For the text-containing cell, return its midpoint in (X, Y) coordinate format. 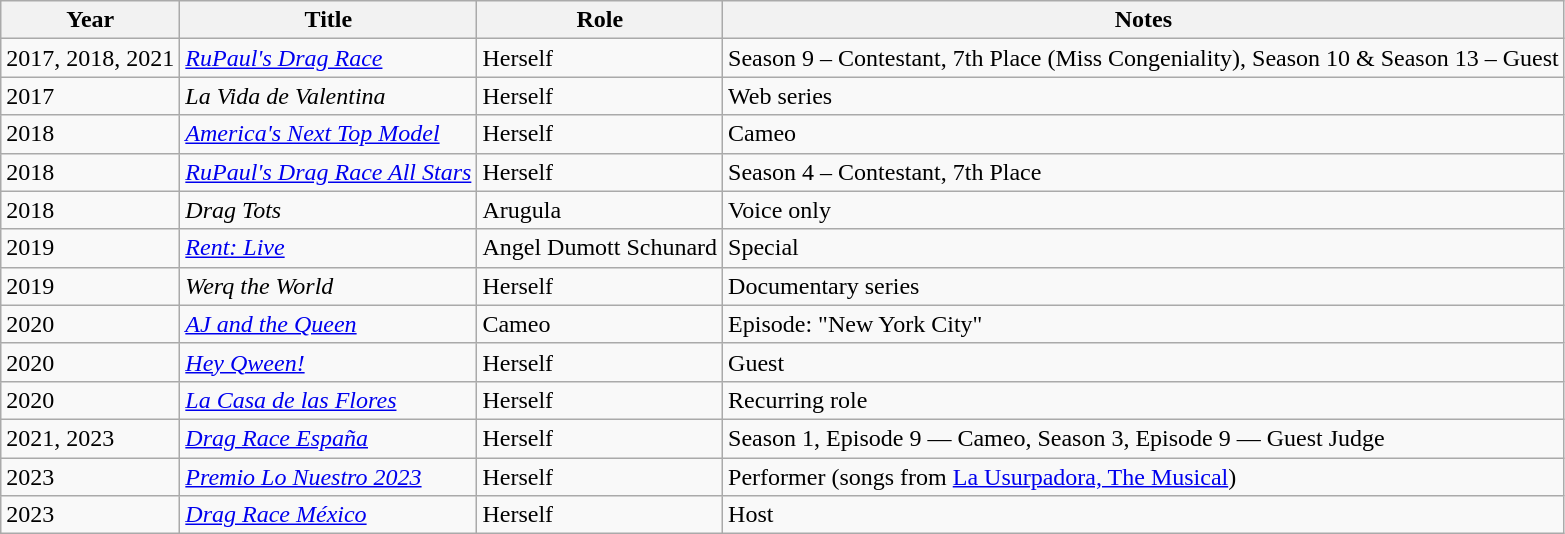
America's Next Top Model (328, 134)
Arugula (600, 210)
Premio Lo Nuestro 2023 (328, 477)
La Vida de Valentina (328, 96)
Drag Tots (328, 210)
Web series (1144, 96)
Rent: Live (328, 248)
Year (90, 20)
Werq the World (328, 286)
Role (600, 20)
Title (328, 20)
Drag Race España (328, 438)
Season 9 – Contestant, 7th Place (Miss Congeniality), Season 10 & Season 13 – Guest (1144, 58)
Voice only (1144, 210)
Hey Qween! (328, 362)
Episode: "New York City" (1144, 324)
Angel Dumott Schunard (600, 248)
RuPaul's Drag Race (328, 58)
La Casa de las Flores (328, 400)
Performer (songs from La Usurpadora, The Musical) (1144, 477)
Guest (1144, 362)
Recurring role (1144, 400)
Documentary series (1144, 286)
Drag Race México (328, 515)
2017 (90, 96)
AJ and the Queen (328, 324)
2021, 2023 (90, 438)
2017, 2018, 2021 (90, 58)
Season 1, Episode 9 — Cameo, Season 3, Episode 9 — Guest Judge (1144, 438)
RuPaul's Drag Race All Stars (328, 172)
Notes (1144, 20)
Host (1144, 515)
Season 4 – Contestant, 7th Place (1144, 172)
Special (1144, 248)
